From the cell containing the given text, extract its center point as (X, Y) coordinate. 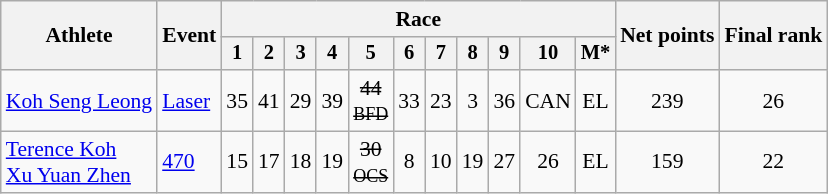
27 (504, 162)
33 (409, 100)
M* (596, 54)
Race (418, 19)
470 (189, 162)
30OCS (370, 162)
36 (504, 100)
9 (504, 54)
29 (301, 100)
5 (370, 54)
CAN (548, 100)
Event (189, 36)
Athlete (79, 36)
Koh Seng Leong (79, 100)
39 (332, 100)
4 (332, 54)
7 (441, 54)
22 (773, 162)
44BFD (370, 100)
159 (667, 162)
1 (237, 54)
17 (269, 162)
23 (441, 100)
239 (667, 100)
Net points (667, 36)
15 (237, 162)
6 (409, 54)
18 (301, 162)
35 (237, 100)
2 (269, 54)
Laser (189, 100)
Terence KohXu Yuan Zhen (79, 162)
Final rank (773, 36)
41 (269, 100)
